Search for the cell housing the specified text and yield its (x, y) center coordinate. 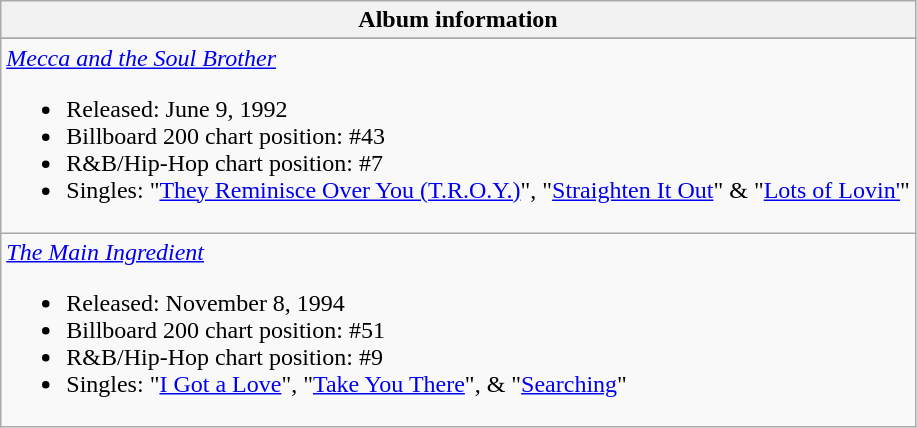
Album information (458, 20)
